Find where the given text appears and provide that cell's center as [X, Y] coordinate. 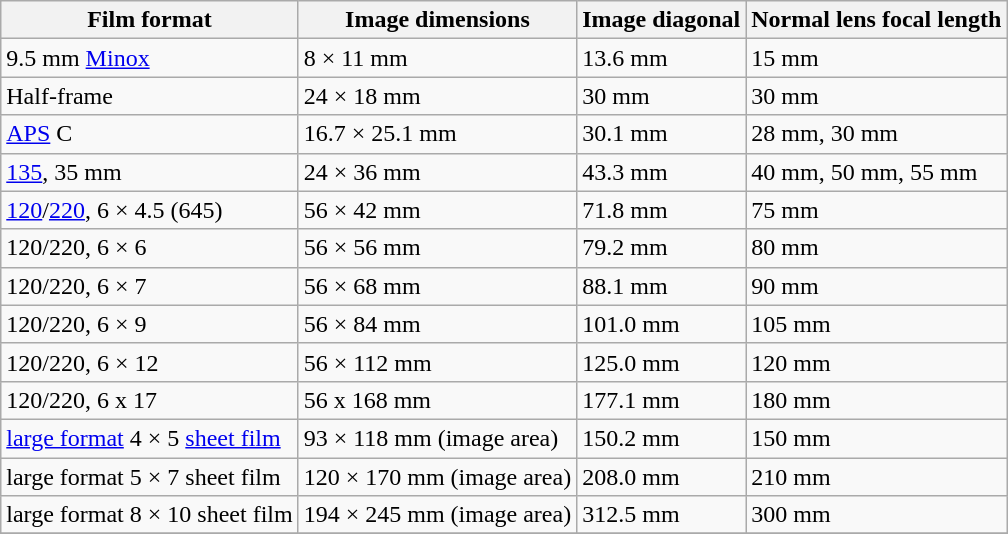
16.7 × 25.1 mm [438, 134]
210 mm [876, 477]
300 mm [876, 515]
Film format [150, 20]
APS C [150, 134]
Image diagonal [662, 20]
120/220, 6 × 7 [150, 286]
large format 4 × 5 sheet film [150, 438]
43.3 mm [662, 172]
150.2 mm [662, 438]
56 × 42 mm [438, 210]
120/220, 6 × 4.5 (645) [150, 210]
large format 5 × 7 sheet film [150, 477]
13.6 mm [662, 58]
120/220, 6 × 9 [150, 324]
312.5 mm [662, 515]
Image dimensions [438, 20]
Normal lens focal length [876, 20]
75 mm [876, 210]
9.5 mm Minox [150, 58]
40 mm, 50 mm, 55 mm [876, 172]
101.0 mm [662, 324]
56 x 168 mm [438, 400]
135, 35 mm [150, 172]
15 mm [876, 58]
large format 8 × 10 sheet film [150, 515]
88.1 mm [662, 286]
28 mm, 30 mm [876, 134]
120 × 170 mm (image area) [438, 477]
24 × 18 mm [438, 96]
24 × 36 mm [438, 172]
93 × 118 mm (image area) [438, 438]
105 mm [876, 324]
120/220, 6 × 12 [150, 362]
56 × 112 mm [438, 362]
56 × 68 mm [438, 286]
8 × 11 mm [438, 58]
56 × 56 mm [438, 248]
80 mm [876, 248]
180 mm [876, 400]
56 × 84 mm [438, 324]
71.8 mm [662, 210]
Half-frame [150, 96]
208.0 mm [662, 477]
120/220, 6 × 6 [150, 248]
150 mm [876, 438]
125.0 mm [662, 362]
120/220, 6 x 17 [150, 400]
79.2 mm [662, 248]
90 mm [876, 286]
194 × 245 mm (image area) [438, 515]
120 mm [876, 362]
177.1 mm [662, 400]
30.1 mm [662, 134]
